Capture the cell that displays the provided text and extract its (x, y) central coordinate. 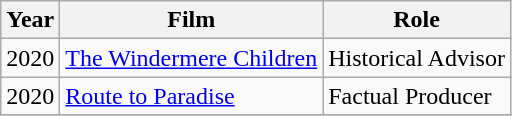
Route to Paradise (192, 96)
The Windermere Children (192, 58)
Historical Advisor (417, 58)
Factual Producer (417, 96)
Film (192, 20)
Role (417, 20)
Year (30, 20)
